From the cell containing the given text, extract its center point as [X, Y] coordinate. 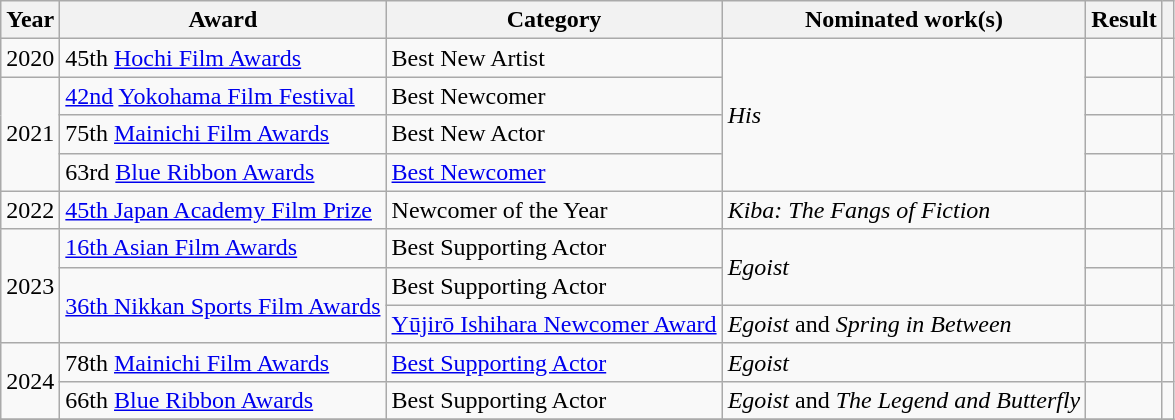
Best New Artist [554, 58]
42nd Yokohama Film Festival [223, 96]
75th Mainichi Film Awards [223, 134]
Yūjirō Ishihara Newcomer Award [554, 324]
2020 [30, 58]
45th Hochi Film Awards [223, 58]
2023 [30, 286]
63rd Blue Ribbon Awards [223, 172]
2024 [30, 381]
36th Nikkan Sports Film Awards [223, 305]
His [904, 115]
Nominated work(s) [904, 20]
16th Asian Film Awards [223, 248]
66th Blue Ribbon Awards [223, 400]
Category [554, 20]
2021 [30, 134]
78th Mainichi Film Awards [223, 362]
Best New Actor [554, 134]
Year [30, 20]
Egoist and Spring in Between [904, 324]
Award [223, 20]
Kiba: The Fangs of Fiction [904, 210]
2022 [30, 210]
Newcomer of the Year [554, 210]
45th Japan Academy Film Prize [223, 210]
Result [1124, 20]
Egoist and The Legend and Butterfly [904, 400]
